Identify which cell holds the provided text, then report its (x, y) central coordinate. 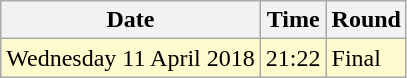
Round (366, 20)
21:22 (293, 58)
Wednesday 11 April 2018 (131, 58)
Final (366, 58)
Date (131, 20)
Time (293, 20)
